Output the [X, Y] coordinate of the center of the cell containing the given text.  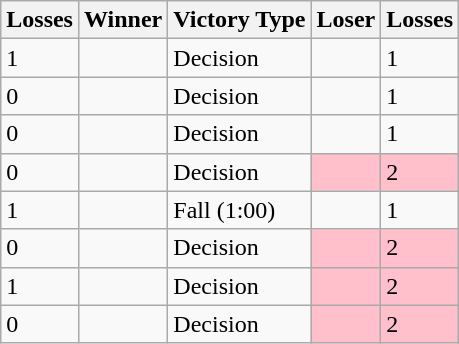
Fall (1:00) [240, 210]
Winner [122, 20]
Victory Type [240, 20]
Loser [346, 20]
